Find where the given text appears and provide that cell's center as (x, y) coordinate. 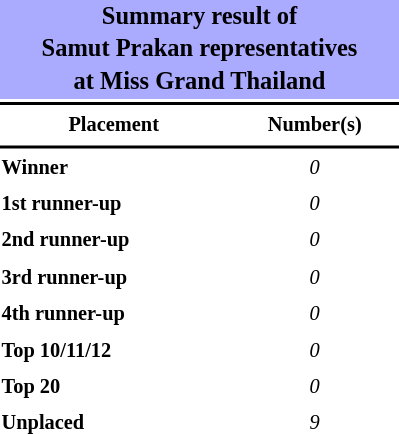
2nd runner-up (114, 241)
3rd runner-up (114, 278)
Top 20 (114, 387)
Summary result ofSamut Prakan representativesat Miss Grand Thailand (200, 50)
Placement (114, 125)
Number(s) (314, 125)
4th runner-up (114, 314)
Winner (114, 168)
1st runner-up (114, 204)
Top 10/11/12 (114, 351)
